Identify which cell holds the provided text, then report its [x, y] central coordinate. 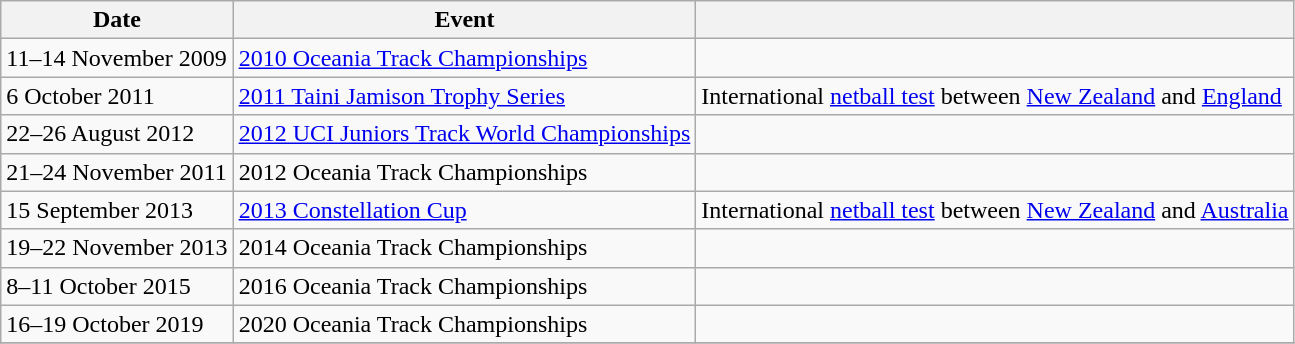
16–19 October 2019 [117, 324]
22–26 August 2012 [117, 134]
2012 UCI Juniors Track World Championships [464, 134]
2014 Oceania Track Championships [464, 248]
2016 Oceania Track Championships [464, 286]
International netball test between New Zealand and England [995, 96]
6 October 2011 [117, 96]
8–11 October 2015 [117, 286]
2011 Taini Jamison Trophy Series [464, 96]
International netball test between New Zealand and Australia [995, 210]
11–14 November 2009 [117, 58]
21–24 November 2011 [117, 172]
19–22 November 2013 [117, 248]
2013 Constellation Cup [464, 210]
Date [117, 20]
Event [464, 20]
15 September 2013 [117, 210]
2020 Oceania Track Championships [464, 324]
2012 Oceania Track Championships [464, 172]
2010 Oceania Track Championships [464, 58]
